Return (X, Y) of the center of cell containing provided text 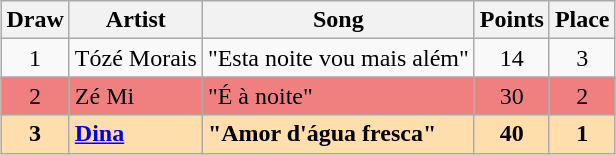
"Amor d'água fresca" (338, 134)
40 (512, 134)
"É à noite" (338, 96)
"Esta noite vou mais além" (338, 58)
Zé Mi (136, 96)
Artist (136, 20)
Dina (136, 134)
Tózé Morais (136, 58)
30 (512, 96)
14 (512, 58)
Draw (35, 20)
Song (338, 20)
Points (512, 20)
Place (582, 20)
